Locate the cell with the specified text and output its (x, y) center coordinate. 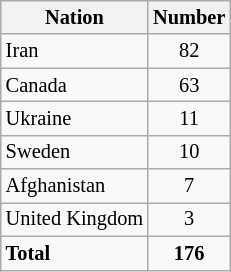
10 (189, 152)
82 (189, 51)
Ukraine (74, 119)
Total (74, 253)
176 (189, 253)
Canada (74, 85)
Sweden (74, 152)
11 (189, 119)
3 (189, 220)
7 (189, 186)
Nation (74, 18)
63 (189, 85)
United Kingdom (74, 220)
Number (189, 18)
Afghanistan (74, 186)
Iran (74, 51)
